Identify which cell holds the provided text, then report its (x, y) central coordinate. 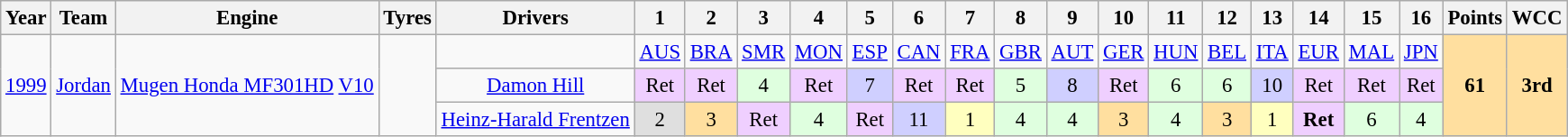
Jordan (83, 87)
BEL (1227, 52)
Mugen Honda MF301HD V10 (247, 87)
9 (1072, 18)
12 (1227, 18)
ITA (1272, 52)
SMR (764, 52)
GBR (1020, 52)
Engine (247, 18)
BRA (710, 52)
Drivers (535, 18)
MON (819, 52)
FRA (970, 52)
CAN (919, 52)
16 (1420, 18)
GER (1124, 52)
Damon Hill (535, 86)
Points (1474, 18)
Team (83, 18)
15 (1372, 18)
ESP (870, 52)
Heinz-Harald Frentzen (535, 120)
WCC (1536, 18)
MAL (1372, 52)
61 (1474, 87)
Year (26, 18)
14 (1318, 18)
EUR (1318, 52)
AUT (1072, 52)
3rd (1536, 87)
13 (1272, 18)
AUS (660, 52)
Tyres (407, 18)
1999 (26, 87)
JPN (1420, 52)
HUN (1176, 52)
